Provide the (x, y) coordinate of the cell's center where the given text is located.  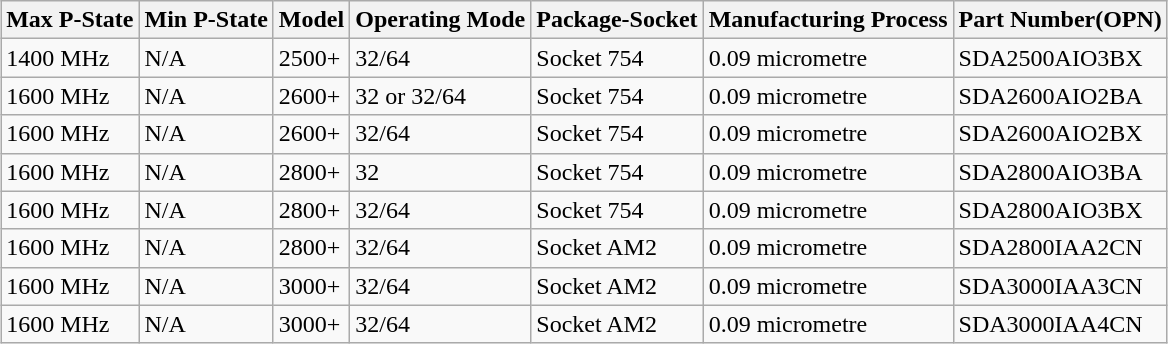
Operating Mode (440, 20)
32 (440, 172)
SDA3000IAA4CN (1060, 324)
SDA2500AIO3BX (1060, 58)
Package-Socket (617, 20)
SDA3000IAA3CN (1060, 286)
Max P-State (70, 20)
32 or 32/64 (440, 96)
SDA2800IAA2CN (1060, 248)
1400 MHz (70, 58)
2500+ (311, 58)
SDA2600AIO2BX (1060, 134)
Model (311, 20)
Min P-State (206, 20)
SDA2800AIO3BA (1060, 172)
SDA2800AIO3BX (1060, 210)
Manufacturing Process (828, 20)
Part Number(OPN) (1060, 20)
SDA2600AIO2BA (1060, 96)
